Extract the [x, y] coordinate from the center of the cell holding the provided text.  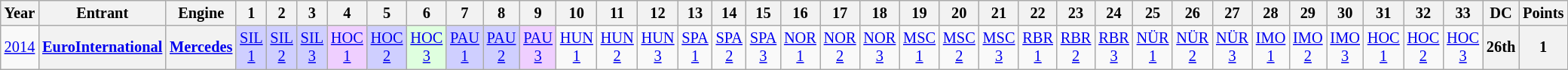
26 [1193, 13]
27 [1232, 13]
17 [840, 13]
RBR2 [1076, 47]
SIL2 [282, 47]
SPA1 [695, 47]
SIL3 [312, 47]
EuroInternational [103, 47]
3 [312, 13]
13 [695, 13]
26th [1501, 47]
PAU1 [464, 47]
22 [1037, 13]
IMO1 [1271, 47]
18 [879, 13]
NOR2 [840, 47]
HUN1 [577, 47]
Mercedes [201, 47]
PAU3 [538, 47]
30 [1345, 13]
28 [1271, 13]
12 [658, 13]
PAU2 [502, 47]
11 [617, 13]
Year [20, 13]
4 [347, 13]
NÜR1 [1153, 47]
6 [427, 13]
32 [1423, 13]
SIL1 [251, 47]
NOR1 [801, 47]
MSC3 [1000, 47]
14 [730, 13]
2 [282, 13]
RBR3 [1113, 47]
15 [763, 13]
21 [1000, 13]
Entrant [103, 13]
IMO2 [1307, 47]
9 [538, 13]
HUN2 [617, 47]
7 [464, 13]
29 [1307, 13]
MSC2 [959, 47]
16 [801, 13]
NÜR3 [1232, 47]
10 [577, 13]
RBR1 [1037, 47]
5 [387, 13]
Points [1543, 13]
33 [1462, 13]
NÜR2 [1193, 47]
DC [1501, 13]
24 [1113, 13]
SPA2 [730, 47]
SPA3 [763, 47]
HUN3 [658, 47]
25 [1153, 13]
IMO3 [1345, 47]
20 [959, 13]
Engine [201, 13]
8 [502, 13]
19 [920, 13]
2014 [20, 47]
MSC1 [920, 47]
NOR3 [879, 47]
31 [1384, 13]
23 [1076, 13]
